From the cell containing the given text, extract its center point as (x, y) coordinate. 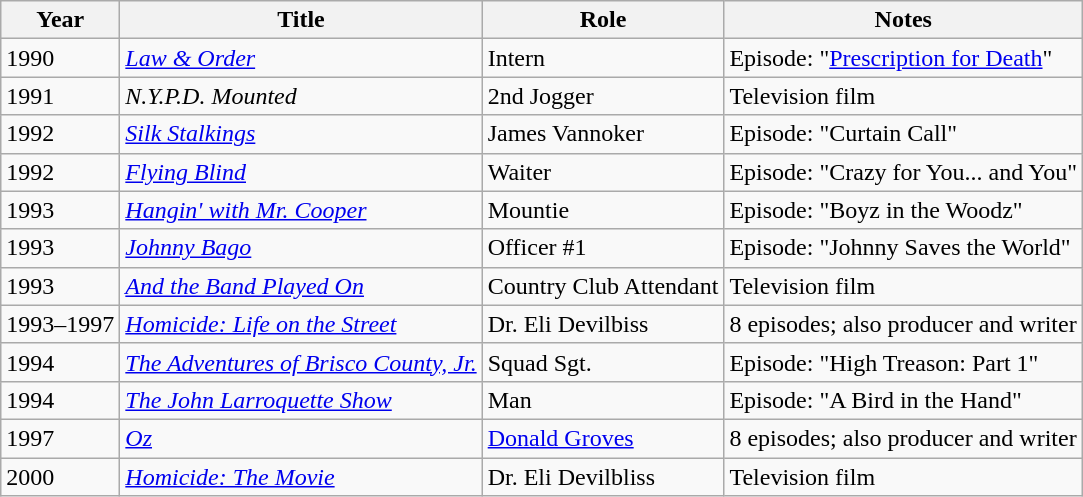
1990 (60, 58)
1997 (60, 438)
Episode: "A Bird in the Hand" (904, 400)
Country Club Attendant (603, 286)
Year (60, 20)
Episode: "Boyz in the Woodz" (904, 210)
2nd Jogger (603, 96)
And the Band Played On (301, 286)
Episode: "Crazy for You... and You" (904, 172)
Silk Stalkings (301, 134)
Flying Blind (301, 172)
Title (301, 20)
James Vannoker (603, 134)
Homicide: Life on the Street (301, 324)
Episode: "Curtain Call" (904, 134)
Notes (904, 20)
Man (603, 400)
Law & Order (301, 58)
Squad Sgt. (603, 362)
Johnny Bago (301, 248)
Episode: "High Treason: Part 1" (904, 362)
Mountie (603, 210)
Dr. Eli Devilbiss (603, 324)
The John Larroquette Show (301, 400)
Homicide: The Movie (301, 477)
Episode: "Johnny Saves the World" (904, 248)
Role (603, 20)
Donald Groves (603, 438)
1993–1997 (60, 324)
1991 (60, 96)
N.Y.P.D. Mounted (301, 96)
The Adventures of Brisco County, Jr. (301, 362)
Waiter (603, 172)
Dr. Eli Devilbliss (603, 477)
Officer #1 (603, 248)
2000 (60, 477)
Hangin' with Mr. Cooper (301, 210)
Intern (603, 58)
Oz (301, 438)
Episode: "Prescription for Death" (904, 58)
